Output the (x, y) coordinate of the center of the cell containing the given text.  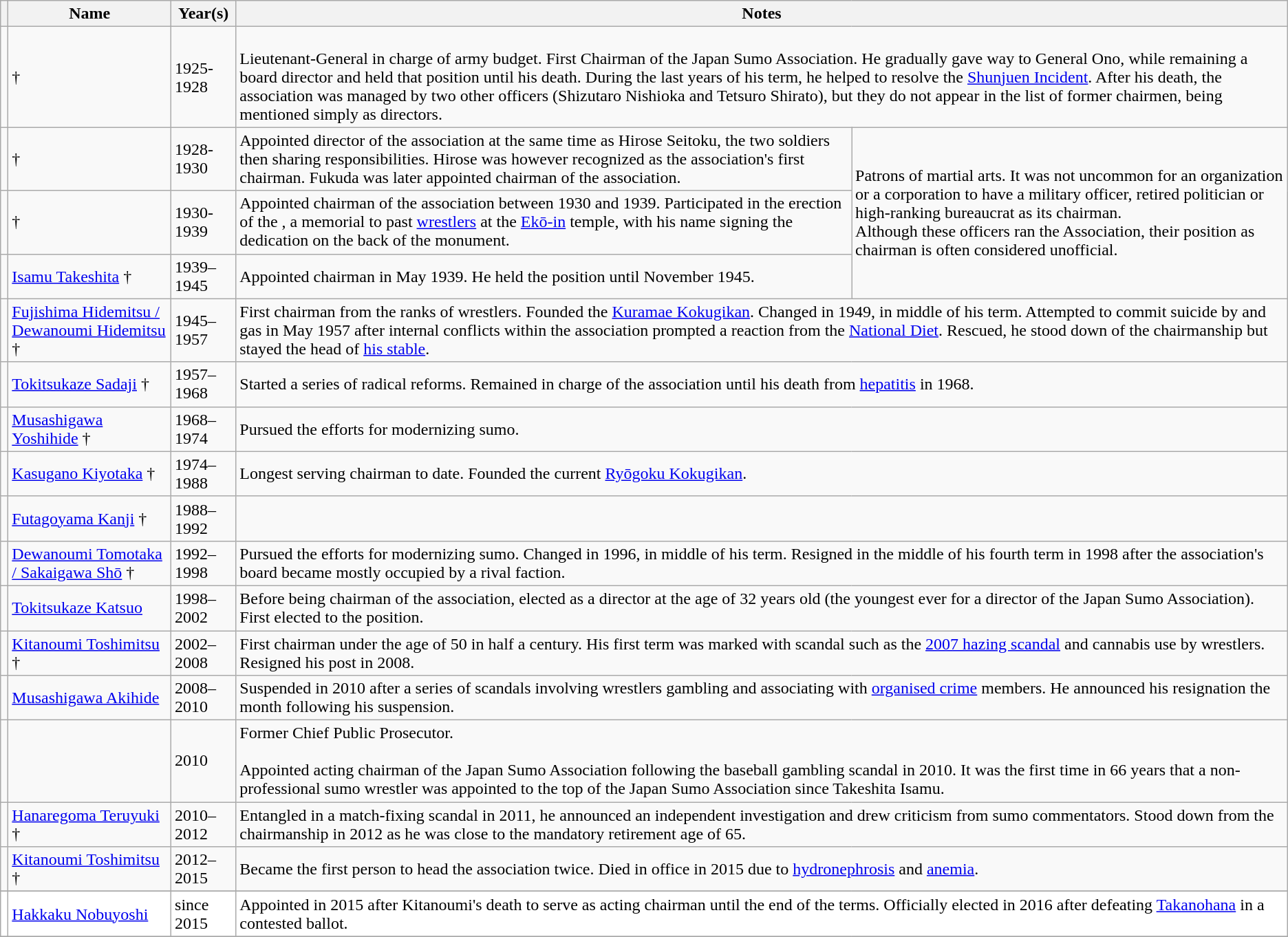
Became the first person to head the association twice. Died in office in 2015 due to hydronephrosis and anemia. (762, 870)
Started a series of radical reforms. Remained in charge of the association until his death from hepatitis in 1968. (762, 384)
1992–1998 (204, 563)
Fujishima Hidemitsu / Dewanoumi Hidemitsu † (89, 330)
Kasugano Kiyotaka † (89, 473)
Pursued the efforts for modernizing sumo. (762, 429)
Name (89, 14)
1988–1992 (204, 519)
Futagoyama Kanji † (89, 519)
Hanaregoma Teruyuki † (89, 824)
Isamu Takeshita † (89, 277)
1930-1939 (204, 222)
1925-1928 (204, 77)
Musashigawa Yoshihide † (89, 429)
1928-1930 (204, 159)
1939–1945 (204, 277)
2010 (204, 761)
Notes (762, 14)
Appointed chairman in May 1939. He held the position until November 1945. (544, 277)
1957–1968 (204, 384)
2010–2012 (204, 824)
Tokitsukaze Sadaji † (89, 384)
1974–1988 (204, 473)
1968–1974 (204, 429)
1998–2002 (204, 608)
1945–1957 (204, 330)
Musashigawa Akihide (89, 698)
2002–2008 (204, 652)
Tokitsukaze Katsuo (89, 608)
2012–2015 (204, 870)
2008–2010 (204, 698)
Hakkaku Nobuyoshi (89, 914)
Longest serving chairman to date. Founded the current Ryōgoku Kokugikan. (762, 473)
since 2015 (204, 914)
Dewanoumi Tomotaka / Sakaigawa Shō † (89, 563)
Year(s) (204, 14)
